Find where the given text appears and provide that cell's center as (X, Y) coordinate. 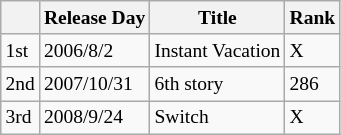
1st (20, 50)
Title (218, 18)
2007/10/31 (94, 84)
Instant Vacation (218, 50)
2006/8/2 (94, 50)
3rd (20, 118)
6th story (218, 84)
2nd (20, 84)
2008/9/24 (94, 118)
Switch (218, 118)
Rank (312, 18)
286 (312, 84)
Release Day (94, 18)
